Extract the [x, y] coordinate from the center of the cell holding the provided text.  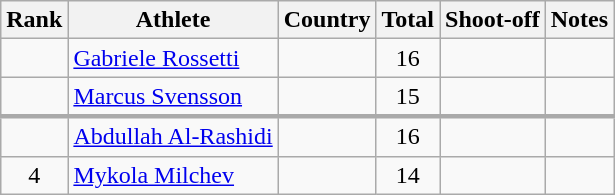
Marcus Svensson [173, 97]
Athlete [173, 20]
Gabriele Rossetti [173, 58]
Rank [34, 20]
4 [34, 175]
Notes [579, 20]
Total [408, 20]
14 [408, 175]
Mykola Milchev [173, 175]
Abdullah Al-Rashidi [173, 136]
15 [408, 97]
Shoot-off [493, 20]
Country [327, 20]
